Identify which cell holds the provided text, then report its (x, y) central coordinate. 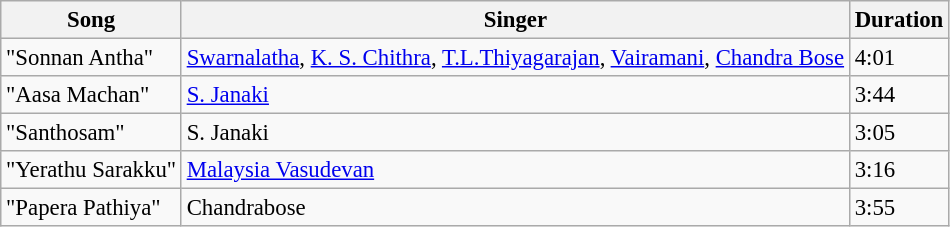
"Santhosam" (92, 133)
3:16 (898, 170)
"Papera Pathiya" (92, 208)
Song (92, 20)
3:55 (898, 208)
3:44 (898, 95)
"Sonnan Antha" (92, 58)
Malaysia Vasudevan (515, 170)
4:01 (898, 58)
3:05 (898, 133)
Singer (515, 20)
"Aasa Machan" (92, 95)
Chandrabose (515, 208)
"Yerathu Sarakku" (92, 170)
Swarnalatha, K. S. Chithra, T.L.Thiyagarajan, Vairamani, Chandra Bose (515, 58)
Duration (898, 20)
